Return the [X, Y] coordinate for the center point of the cell that contains the specified text.  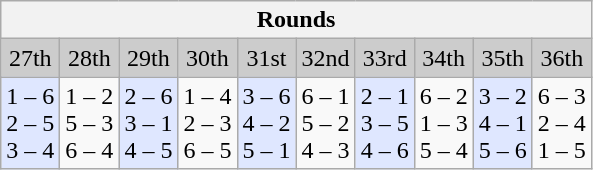
6 – 15 – 24 – 3 [326, 123]
2 – 13 – 54 – 6 [384, 123]
34th [444, 58]
31st [266, 58]
33rd [384, 58]
1 – 42 – 36 – 5 [208, 123]
30th [208, 58]
29th [148, 58]
27th [30, 58]
28th [90, 58]
1 – 62 – 53 – 4 [30, 123]
3 – 64 – 25 – 1 [266, 123]
6 – 32 – 41 – 5 [562, 123]
2 – 63 – 14 – 5 [148, 123]
1 – 25 – 36 – 4 [90, 123]
32nd [326, 58]
36th [562, 58]
3 – 24 – 15 – 6 [502, 123]
35th [502, 58]
Rounds [296, 20]
6 – 21 – 35 – 4 [444, 123]
